Search for the cell housing the specified text and yield its [X, Y] center coordinate. 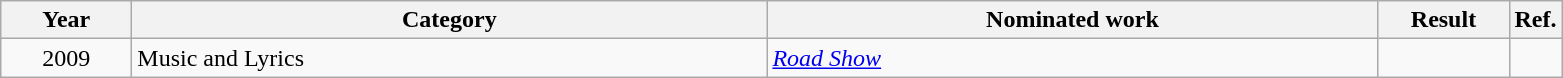
Music and Lyrics [450, 58]
Category [450, 20]
Ref. [1536, 20]
Nominated work [1072, 20]
2009 [66, 58]
Result [1444, 20]
Year [66, 20]
Road Show [1072, 58]
